Scan for the cell matching the given text and deliver its [X, Y] coordinate at center. 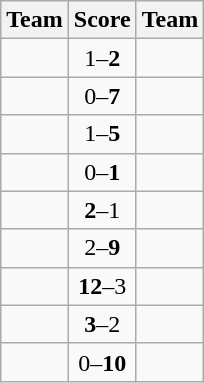
3–2 [102, 324]
0–7 [102, 96]
0–1 [102, 172]
12–3 [102, 286]
1–5 [102, 134]
0–10 [102, 362]
2–1 [102, 210]
2–9 [102, 248]
1–2 [102, 58]
Score [102, 20]
